Return the (x, y) coordinate for the center point of the cell that contains the specified text.  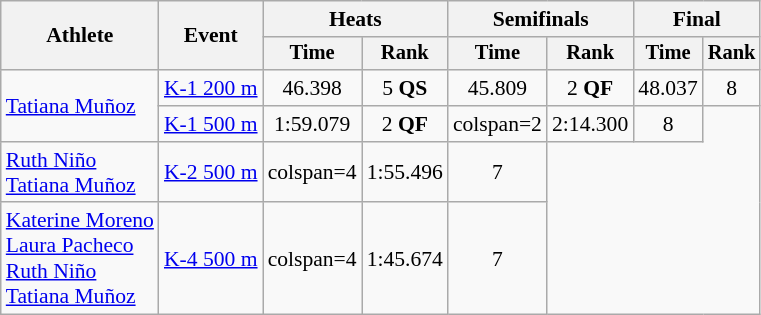
48.037 (668, 88)
K-1 200 m (211, 88)
2:14.300 (590, 124)
Katerine MorenoLaura PachecoRuth NiñoTatiana Muñoz (80, 259)
K-4 500 m (211, 259)
1:45.674 (405, 259)
45.809 (498, 88)
Tatiana Muñoz (80, 106)
1:59.079 (312, 124)
K-2 500 m (211, 172)
5 QS (405, 88)
Event (211, 36)
Ruth NiñoTatiana Muñoz (80, 172)
Semifinals (540, 19)
K-1 500 m (211, 124)
1:55.496 (405, 172)
Heats (356, 19)
46.398 (312, 88)
Athlete (80, 36)
colspan=2 (498, 124)
Final (696, 19)
